Provide the (x, y) coordinate of the cell's center where the given text is located.  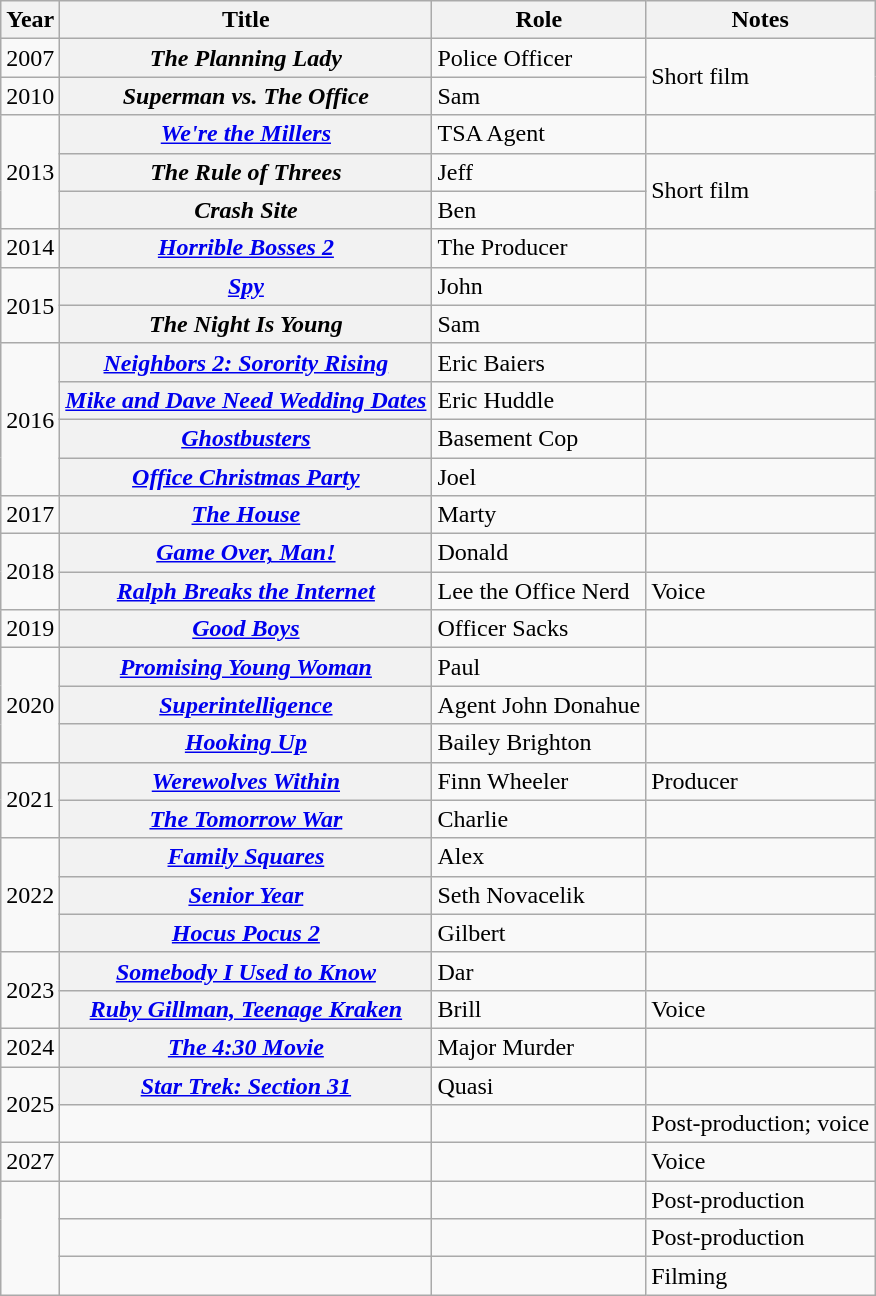
Title (246, 20)
Agent John Donahue (539, 705)
Joel (539, 477)
Family Squares (246, 857)
Gilbert (539, 933)
2018 (30, 572)
Police Officer (539, 58)
The Night Is Young (246, 324)
John (539, 286)
Promising Young Woman (246, 667)
TSA Agent (539, 134)
Post-production; voice (760, 1124)
Role (539, 20)
2016 (30, 419)
The Rule of Threes (246, 172)
Neighbors 2: Sorority Rising (246, 362)
Alex (539, 857)
Filming (760, 1276)
The Tomorrow War (246, 819)
Eric Huddle (539, 400)
The House (246, 515)
Hooking Up (246, 743)
Mike and Dave Need Wedding Dates (246, 400)
2010 (30, 96)
2007 (30, 58)
Major Murder (539, 1047)
2022 (30, 895)
Spy (246, 286)
2020 (30, 705)
2014 (30, 248)
We're the Millers (246, 134)
Werewolves Within (246, 781)
Superman vs. The Office (246, 96)
Hocus Pocus 2 (246, 933)
Lee the Office Nerd (539, 591)
Ralph Breaks the Internet (246, 591)
Senior Year (246, 895)
Star Trek: Section 31 (246, 1085)
Officer Sacks (539, 629)
Year (30, 20)
Paul (539, 667)
Horrible Bosses 2 (246, 248)
2023 (30, 990)
Notes (760, 20)
Seth Novacelik (539, 895)
Dar (539, 971)
Ruby Gillman, Teenage Kraken (246, 1009)
Finn Wheeler (539, 781)
Brill (539, 1009)
2013 (30, 172)
Ben (539, 210)
Somebody I Used to Know (246, 971)
The 4:30 Movie (246, 1047)
Charlie (539, 819)
Producer (760, 781)
Basement Cop (539, 438)
2019 (30, 629)
2024 (30, 1047)
2017 (30, 515)
Quasi (539, 1085)
Game Over, Man! (246, 553)
Superintelligence (246, 705)
Bailey Brighton (539, 743)
Good Boys (246, 629)
Donald (539, 553)
The Producer (539, 248)
2025 (30, 1104)
2015 (30, 305)
2021 (30, 800)
The Planning Lady (246, 58)
Marty (539, 515)
2027 (30, 1162)
Eric Baiers (539, 362)
Jeff (539, 172)
Office Christmas Party (246, 477)
Ghostbusters (246, 438)
Crash Site (246, 210)
